For the text-containing cell, return its midpoint in (x, y) coordinate format. 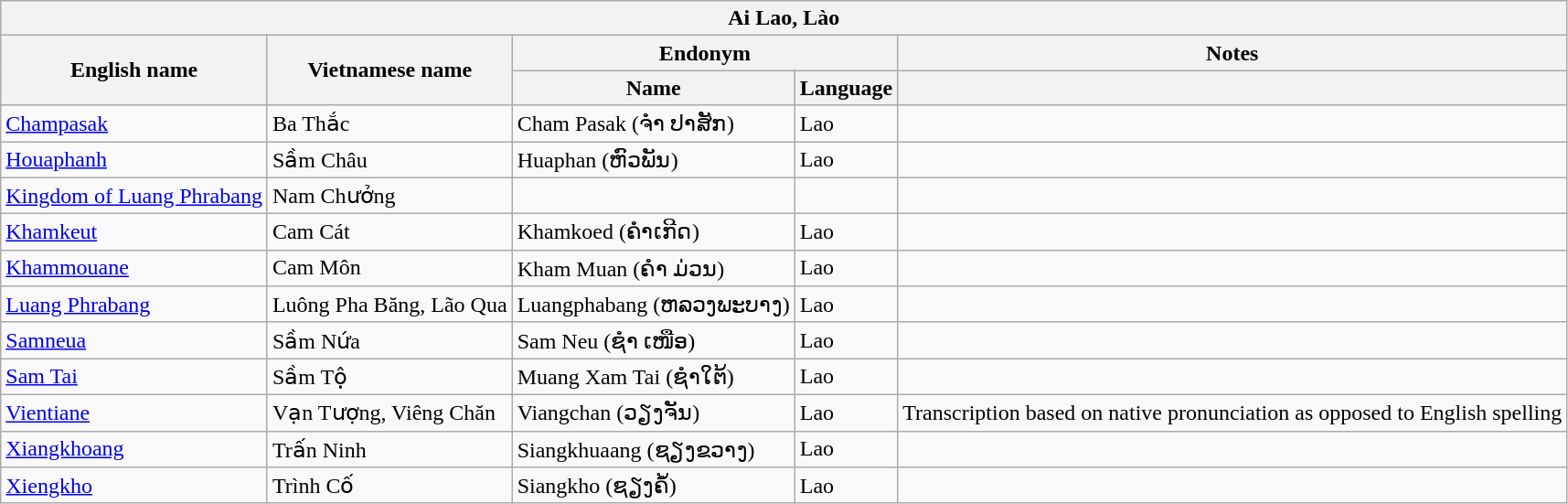
Huaphan (ຫົວພັນ) (653, 159)
Xiengkho (134, 486)
English name (134, 70)
Siangkho (ຊຽງຄໍ້) (653, 486)
Viangchan (ວຽງຈັນ) (653, 413)
Luông Pha Băng, Lão Qua (389, 305)
Siangkhuaang (ຊຽງຂວາງ) (653, 449)
Muang Xam Tai (ຊຳໃຕ້) (653, 377)
Sầm Châu (389, 159)
Khamkeut (134, 232)
Xiangkhoang (134, 449)
Champasak (134, 123)
Name (653, 88)
Samneua (134, 340)
Notes (1232, 53)
Vientiane (134, 413)
Cam Cát (389, 232)
Khamkoed (ຄຳເກີດ) (653, 232)
Nam Chưởng (389, 196)
Luangphabang (ຫລວງພະບາງ) (653, 305)
Sam Tai (134, 377)
Endonym (705, 53)
Vietnamese name (389, 70)
Kham Muan (ຄຳ ມ່ວນ) (653, 268)
Trình Cố (389, 486)
Ba Thắc (389, 123)
Trấn Ninh (389, 449)
Ai Lao, Lào (784, 18)
Khammouane (134, 268)
Luang Phrabang (134, 305)
Cam Môn (389, 268)
Sầm Nứa (389, 340)
Transcription based on native pronunciation as opposed to English spelling (1232, 413)
Houaphanh (134, 159)
Cham Pasak (ຈຳ ປາສັກ) (653, 123)
Sam Neu (ຊຳ ເໜືອ) (653, 340)
Vạn Tượng, Viêng Chăn (389, 413)
Sầm Tộ (389, 377)
Language (846, 88)
Kingdom of Luang Phrabang (134, 196)
